Provide the [x, y] coordinate of the cell's center where the given text is located.  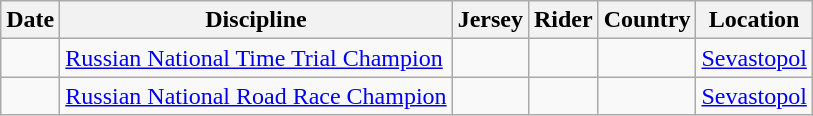
Country [647, 20]
Russian National Road Race Champion [256, 96]
Date [30, 20]
Discipline [256, 20]
Russian National Time Trial Champion [256, 58]
Jersey [490, 20]
Rider [563, 20]
Location [754, 20]
